Capture the cell that displays the provided text and extract its (X, Y) central coordinate. 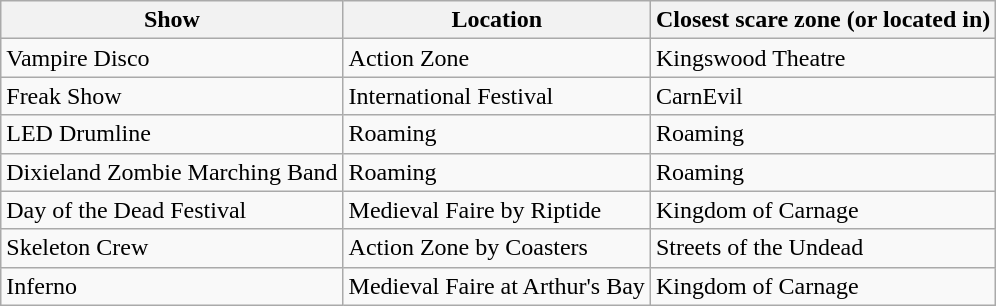
Location (496, 20)
Inferno (172, 286)
Day of the Dead Festival (172, 210)
Show (172, 20)
LED Drumline (172, 134)
Action Zone by Coasters (496, 248)
Dixieland Zombie Marching Band (172, 172)
Action Zone (496, 58)
Closest scare zone (or located in) (822, 20)
Skeleton Crew (172, 248)
Medieval Faire at Arthur's Bay (496, 286)
Freak Show (172, 96)
Kingswood Theatre (822, 58)
Vampire Disco (172, 58)
Medieval Faire by Riptide (496, 210)
Streets of the Undead (822, 248)
International Festival (496, 96)
CarnEvil (822, 96)
